Scan for the cell matching the given text and deliver its [x, y] coordinate at center. 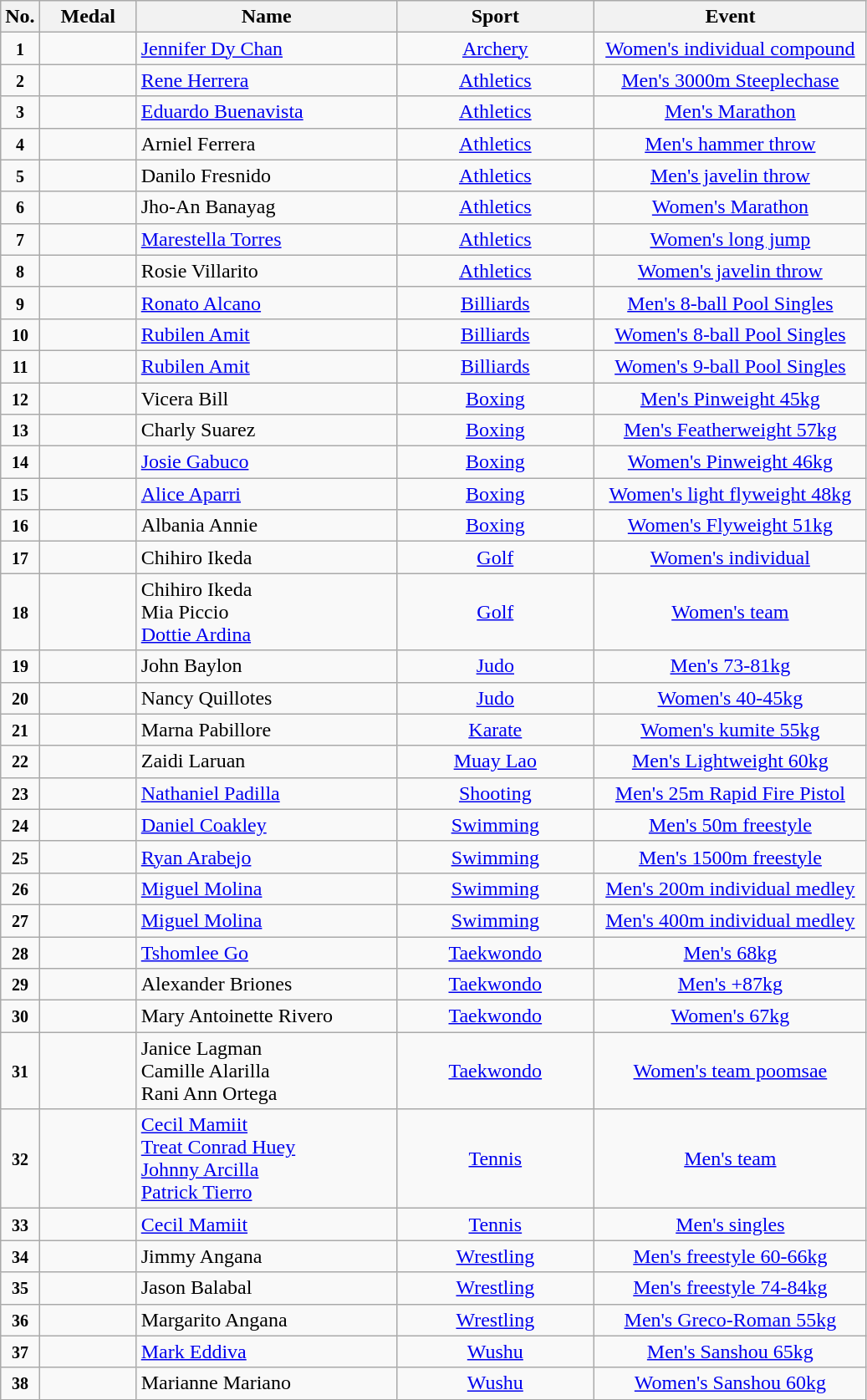
Men's 8-ball Pool Singles [730, 303]
Eduardo Buenavista [266, 112]
Medal [88, 17]
38 [20, 1383]
Men's 68kg [730, 952]
Men's 50m freestyle [730, 825]
Muay Lao [495, 761]
36 [20, 1320]
Men's 400m individual medley [730, 920]
Men's hammer throw [730, 144]
John Baylon [266, 666]
Tshomlee Go [266, 952]
Women's 8-ball Pool Singles [730, 334]
Women's 67kg [730, 1016]
Archery [495, 48]
34 [20, 1256]
16 [20, 526]
29 [20, 985]
17 [20, 557]
Daniel Coakley [266, 825]
Arniel Ferrera [266, 144]
Women's kumite 55kg [730, 730]
5 [20, 176]
Women's team poomsae [730, 1071]
31 [20, 1071]
12 [20, 399]
Charly Suarez [266, 430]
Jho-An Banayag [266, 207]
13 [20, 430]
Alice Aparri [266, 494]
Women's long jump [730, 239]
Men's Greco-Roman 55kg [730, 1320]
24 [20, 825]
9 [20, 303]
4 [20, 144]
Men's freestyle 74-84kg [730, 1288]
7 [20, 239]
26 [20, 888]
Men's Marathon [730, 112]
Women's individual [730, 557]
Men's Lightweight 60kg [730, 761]
Women's individual compound [730, 48]
33 [20, 1224]
Event [730, 17]
1 [20, 48]
35 [20, 1288]
32 [20, 1158]
19 [20, 666]
Men's 1500m freestyle [730, 857]
Cecil Mamiit [266, 1224]
27 [20, 920]
Men's +87kg [730, 985]
Men's 3000m Steeplechase [730, 80]
3 [20, 112]
14 [20, 462]
Karate [495, 730]
Men's Pinweight 45kg [730, 399]
28 [20, 952]
Men's freestyle 60-66kg [730, 1256]
8 [20, 271]
Mark Eddiva [266, 1352]
Chihiro IkedaMia PiccioDottie Ardina [266, 612]
Men's 25m Rapid Fire Pistol [730, 793]
Women's Sanshou 60kg [730, 1383]
Name [266, 17]
10 [20, 334]
Women's Flyweight 51kg [730, 526]
No. [20, 17]
Men's javelin throw [730, 176]
Women's 40-45kg [730, 698]
37 [20, 1352]
Women's team [730, 612]
Jennifer Dy Chan [266, 48]
Men's singles [730, 1224]
Men's 200m individual medley [730, 888]
Jimmy Angana [266, 1256]
Margarito Angana [266, 1320]
Jason Balabal [266, 1288]
Men's team [730, 1158]
Nathaniel Padilla [266, 793]
Nancy Quillotes [266, 698]
Women's Marathon [730, 207]
Women's 9-ball Pool Singles [730, 366]
Women's Pinweight 46kg [730, 462]
Janice LagmanCamille AlarillaRani Ann Ortega [266, 1071]
Sport [495, 17]
25 [20, 857]
18 [20, 612]
2 [20, 80]
Marestella Torres [266, 239]
Men's Featherweight 57kg [730, 430]
30 [20, 1016]
23 [20, 793]
Women's javelin throw [730, 271]
Vicera Bill [266, 399]
Danilo Fresnido [266, 176]
Men's Sanshou 65kg [730, 1352]
15 [20, 494]
Cecil MamiitTreat Conrad HueyJohnny ArcillaPatrick Tierro [266, 1158]
Josie Gabuco [266, 462]
Ronato Alcano [266, 303]
Shooting [495, 793]
Alexander Briones [266, 985]
Men's 73-81kg [730, 666]
20 [20, 698]
Rosie Villarito [266, 271]
Rene Herrera [266, 80]
Marianne Mariano [266, 1383]
Mary Antoinette Rivero [266, 1016]
22 [20, 761]
Albania Annie [266, 526]
Women's light flyweight 48kg [730, 494]
6 [20, 207]
21 [20, 730]
Marna Pabillore [266, 730]
Chihiro Ikeda [266, 557]
Ryan Arabejo [266, 857]
11 [20, 366]
Zaidi Laruan [266, 761]
